From the cell containing the given text, extract its center point as [x, y] coordinate. 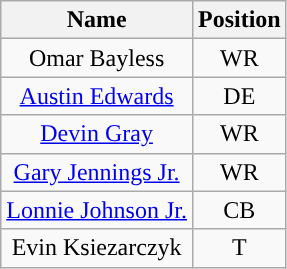
T [239, 248]
Name [97, 20]
Omar Bayless [97, 58]
CB [239, 210]
Evin Ksiezarczyk [97, 248]
Austin Edwards [97, 96]
Devin Gray [97, 134]
DE [239, 96]
Lonnie Johnson Jr. [97, 210]
Position [239, 20]
Gary Jennings Jr. [97, 172]
